Provide the (X, Y) coordinate of the cell's center where the given text is located.  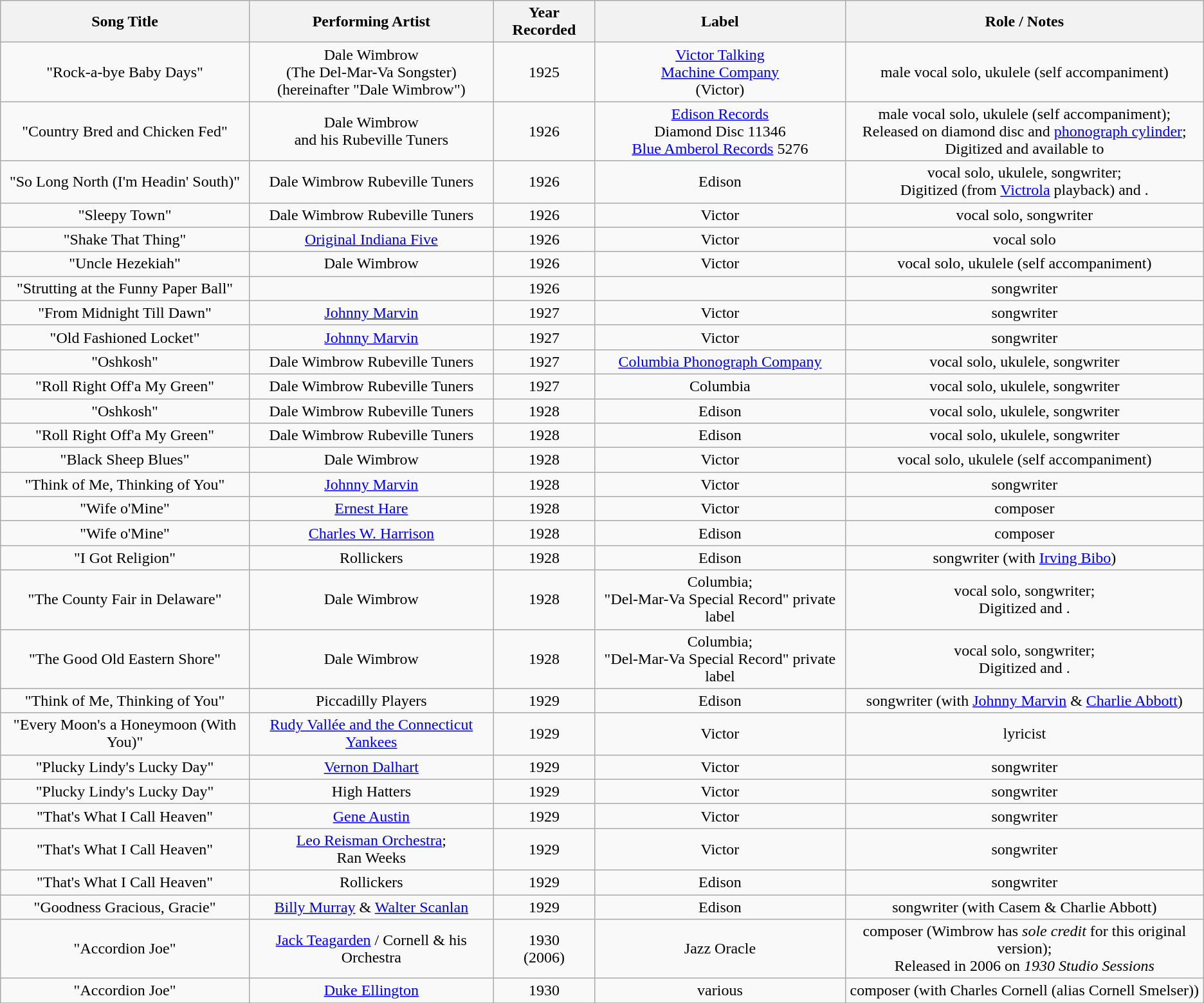
"Sleepy Town" (125, 215)
"Goodness Gracious, Gracie" (125, 906)
Jack Teagarden / Cornell & his Orchestra (371, 949)
Charles W. Harrison (371, 533)
1930(2006) (544, 949)
Billy Murray & Walter Scanlan (371, 906)
Edison RecordsDiamond Disc 11346Blue Amberol Records 5276 (720, 131)
songwriter (with Casem & Charlie Abbott) (1024, 906)
1925 (544, 72)
Columbia Phonograph Company (720, 362)
"Country Bred and Chicken Fed" (125, 131)
Vernon Dalhart (371, 767)
songwriter (with Irving Bibo) (1024, 558)
various (720, 991)
Columbia (720, 386)
"Uncle Hezekiah" (125, 264)
"Shake That Thing" (125, 239)
Original Indiana Five (371, 239)
male vocal solo, ukulele (self accompaniment) (1024, 72)
"Strutting at the Funny Paper Ball" (125, 288)
Dale Wimbrow(The Del-Mar-Va Songster)(hereinafter "Dale Wimbrow") (371, 72)
Dale Wimbrowand his Rubeville Tuners (371, 131)
"Black Sheep Blues" (125, 460)
"I Got Religion" (125, 558)
Piccadilly Players (371, 701)
vocal solo (1024, 239)
Role / Notes (1024, 22)
"The County Fair in Delaware" (125, 600)
Leo Reisman Orchestra;Ran Weeks (371, 849)
Performing Artist (371, 22)
Rudy Vallée and the Connecticut Yankees (371, 733)
"From Midnight Till Dawn" (125, 313)
lyricist (1024, 733)
composer (Wimbrow has sole credit for this original version);Released in 2006 on 1930 Studio Sessions (1024, 949)
Gene Austin (371, 816)
Song Title (125, 22)
"Rock-a-bye Baby Days" (125, 72)
male vocal solo, ukulele (self accompaniment);Released on diamond disc and phonograph cylinder;Digitized and available to (1024, 131)
Jazz Oracle (720, 949)
High Hatters (371, 791)
vocal solo, songwriter (1024, 215)
"So Long North (I'm Headin' South)" (125, 181)
Year Recorded (544, 22)
Label (720, 22)
"Old Fashioned Locket" (125, 337)
vocal solo, ukulele, songwriter;Digitized (from Victrola playback) and . (1024, 181)
Duke Ellington (371, 991)
Victor TalkingMachine Company(Victor) (720, 72)
songwriter (with Johnny Marvin & Charlie Abbott) (1024, 701)
Ernest Hare (371, 509)
"The Good Old Eastern Shore" (125, 659)
composer (with Charles Cornell (alias Cornell Smelser)) (1024, 991)
"Every Moon's a Honeymoon (With You)" (125, 733)
1930 (544, 991)
